Provide the (X, Y) coordinate of the cell's center where the given text is located.  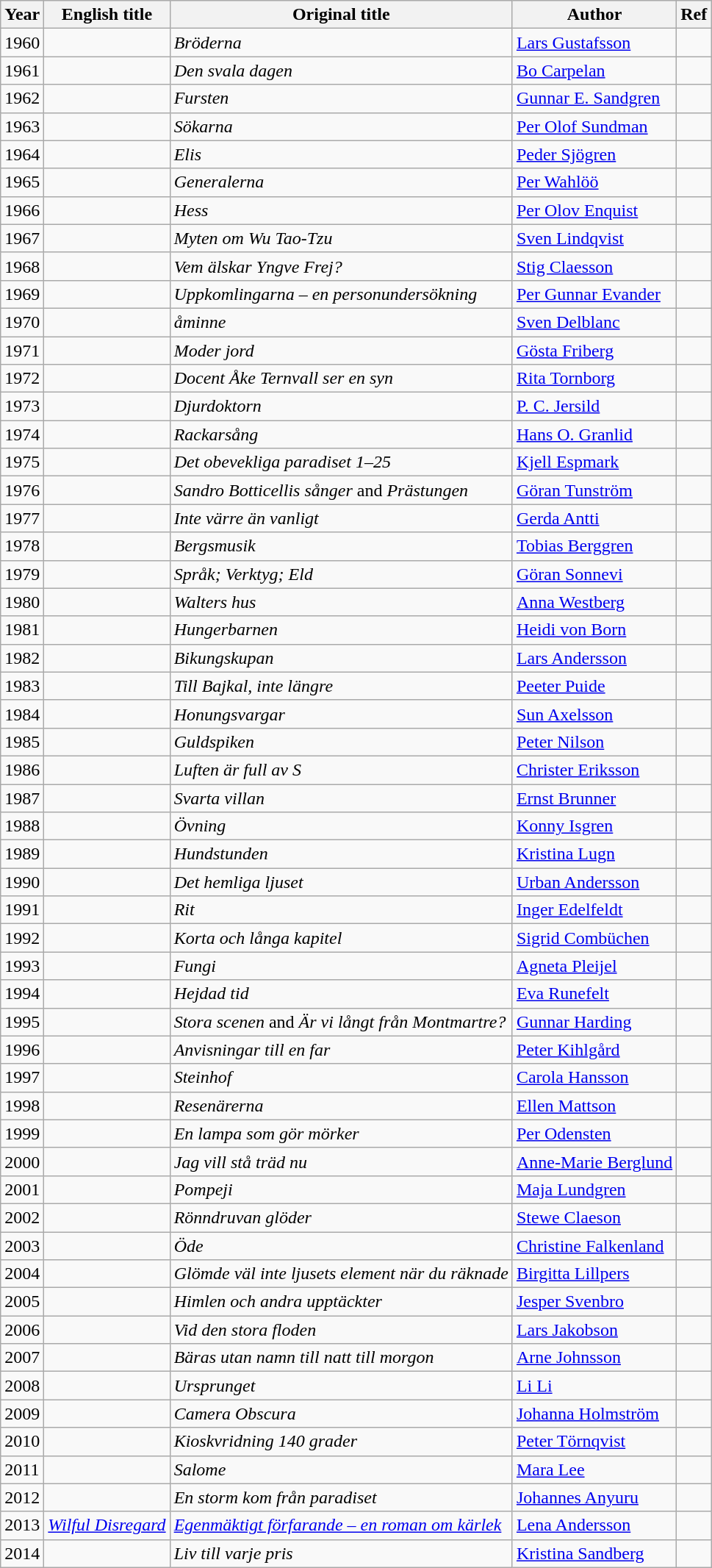
1996 (22, 1050)
Salome (341, 1469)
Liv till varje pris (341, 1553)
Glömde väl inte ljusets element när du räknade (341, 1274)
Uppkomlingarna – en personundersökning (341, 294)
1964 (22, 154)
1987 (22, 798)
1990 (22, 882)
1967 (22, 238)
Egenmäktigt förfarande – en roman om kärlek (341, 1525)
Birgitta Lillpers (594, 1274)
Anvisningar till en far (341, 1050)
P. C. Jersild (594, 407)
Till Bajkal, inte längre (341, 686)
1986 (22, 770)
Myten om Wu Tao-Tzu (341, 238)
Gerda Antti (594, 518)
1966 (22, 210)
2013 (22, 1525)
Sandro Botticellis sånger and Prästungen (341, 490)
Bo Carpelan (594, 71)
Språk; Verktyg; Eld (341, 574)
Kioskvridning 140 grader (341, 1442)
Peder Sjögren (594, 154)
Urban Andersson (594, 882)
1975 (22, 462)
English title (107, 15)
1968 (22, 266)
1984 (22, 714)
1980 (22, 602)
Öde (341, 1246)
1997 (22, 1078)
Hundstunden (341, 854)
Kristina Lugn (594, 854)
Bikungskupan (341, 658)
Fungi (341, 966)
2000 (22, 1161)
1963 (22, 126)
1973 (22, 407)
Det obevekliga paradiset 1–25 (341, 462)
Heidi von Born (594, 630)
2014 (22, 1553)
En lampa som gör mörker (341, 1134)
Peter Nilson (594, 742)
Rita Tornborg (594, 379)
2005 (22, 1302)
Tobias Berggren (594, 546)
Peter Kihlgård (594, 1050)
Per Olov Enquist (594, 210)
Johannes Anyuru (594, 1497)
Det hemliga ljuset (341, 882)
Elis (341, 154)
Docent Åke Ternvall ser en syn (341, 379)
En storm kom från paradiset (341, 1497)
Per Gunnar Evander (594, 294)
Göran Sonnevi (594, 574)
Year (22, 15)
2004 (22, 1274)
Lena Andersson (594, 1525)
1970 (22, 322)
Stora scenen and Är vi långt från Montmartre? (341, 1022)
Jag vill stå träd nu (341, 1161)
Bäras utan namn till natt till morgon (341, 1358)
Pompeji (341, 1189)
Ursprunget (341, 1386)
Lars Gustafsson (594, 43)
1969 (22, 294)
2006 (22, 1330)
2010 (22, 1442)
1961 (22, 71)
Peter Törnqvist (594, 1442)
Agneta Pleijel (594, 966)
2001 (22, 1189)
1981 (22, 630)
Christine Falkenland (594, 1246)
1989 (22, 854)
Himlen och andra upptäckter (341, 1302)
Lars Andersson (594, 658)
Ref (694, 15)
Kristina Sandberg (594, 1553)
Djurdoktorn (341, 407)
Guldspiken (341, 742)
Inger Edelfeldt (594, 910)
Johanna Holmström (594, 1414)
Generalerna (341, 182)
1998 (22, 1106)
1972 (22, 379)
2003 (22, 1246)
Jesper Svenbro (594, 1302)
Camera Obscura (341, 1414)
Mara Lee (594, 1469)
2002 (22, 1217)
Luften är full av S (341, 770)
1977 (22, 518)
Gösta Friberg (594, 351)
2009 (22, 1414)
Rackarsång (341, 434)
Author (594, 15)
Hungerbarnen (341, 630)
Göran Tunström (594, 490)
Fursten (341, 99)
Korta och långa kapitel (341, 938)
Arne Johnsson (594, 1358)
Ellen Mattson (594, 1106)
1976 (22, 490)
2011 (22, 1469)
2012 (22, 1497)
Stewe Claeson (594, 1217)
Bröderna (341, 43)
Rönndruvan glöder (341, 1217)
Honungsvargar (341, 714)
1991 (22, 910)
Per Odensten (594, 1134)
Maja Lundgren (594, 1189)
Gunnar E. Sandgren (594, 99)
Stig Claesson (594, 266)
1983 (22, 686)
Gunnar Harding (594, 1022)
Christer Eriksson (594, 770)
1985 (22, 742)
Kjell Espmark (594, 462)
1965 (22, 182)
2008 (22, 1386)
1971 (22, 351)
Walters hus (341, 602)
Hejdad tid (341, 994)
Sökarna (341, 126)
Sigrid Combüchen (594, 938)
1999 (22, 1134)
1979 (22, 574)
Lars Jakobson (594, 1330)
Carola Hansson (594, 1078)
Svarta villan (341, 798)
Inte värre än vanligt (341, 518)
Den svala dagen (341, 71)
Sven Delblanc (594, 322)
Original title (341, 15)
Moder jord (341, 351)
1974 (22, 434)
åminne (341, 322)
Wilful Disregard (107, 1525)
Konny Isgren (594, 826)
Anne-Marie Berglund (594, 1161)
1992 (22, 938)
Per Wahlöö (594, 182)
Sven Lindqvist (594, 238)
Peeter Puide (594, 686)
Anna Westberg (594, 602)
Ernst Brunner (594, 798)
Per Olof Sundman (594, 126)
1978 (22, 546)
1960 (22, 43)
Rit (341, 910)
Övning (341, 826)
Resenärerna (341, 1106)
1988 (22, 826)
Vem älskar Yngve Frej? (341, 266)
Vid den stora floden (341, 1330)
1994 (22, 994)
Eva Runefelt (594, 994)
2007 (22, 1358)
1993 (22, 966)
1982 (22, 658)
Hess (341, 210)
Bergsmusik (341, 546)
1995 (22, 1022)
Hans O. Granlid (594, 434)
Li Li (594, 1386)
Sun Axelsson (594, 714)
1962 (22, 99)
Steinhof (341, 1078)
